Identify which cell holds the provided text, then report its [X, Y] central coordinate. 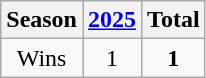
2025 [112, 20]
Wins [42, 58]
Season [42, 20]
Total [174, 20]
